Find where the given text appears and provide that cell's center as [x, y] coordinate. 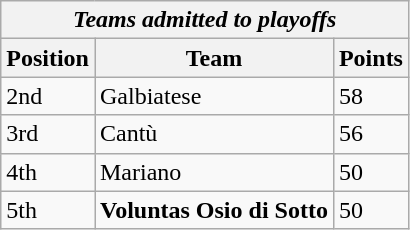
5th [48, 210]
Galbiatese [214, 96]
Position [48, 58]
58 [370, 96]
2nd [48, 96]
Teams admitted to playoffs [205, 20]
4th [48, 172]
Team [214, 58]
Points [370, 58]
Mariano [214, 172]
56 [370, 134]
Cantù [214, 134]
3rd [48, 134]
Voluntas Osio di Sotto [214, 210]
